Identify which cell holds the provided text, then report its (x, y) central coordinate. 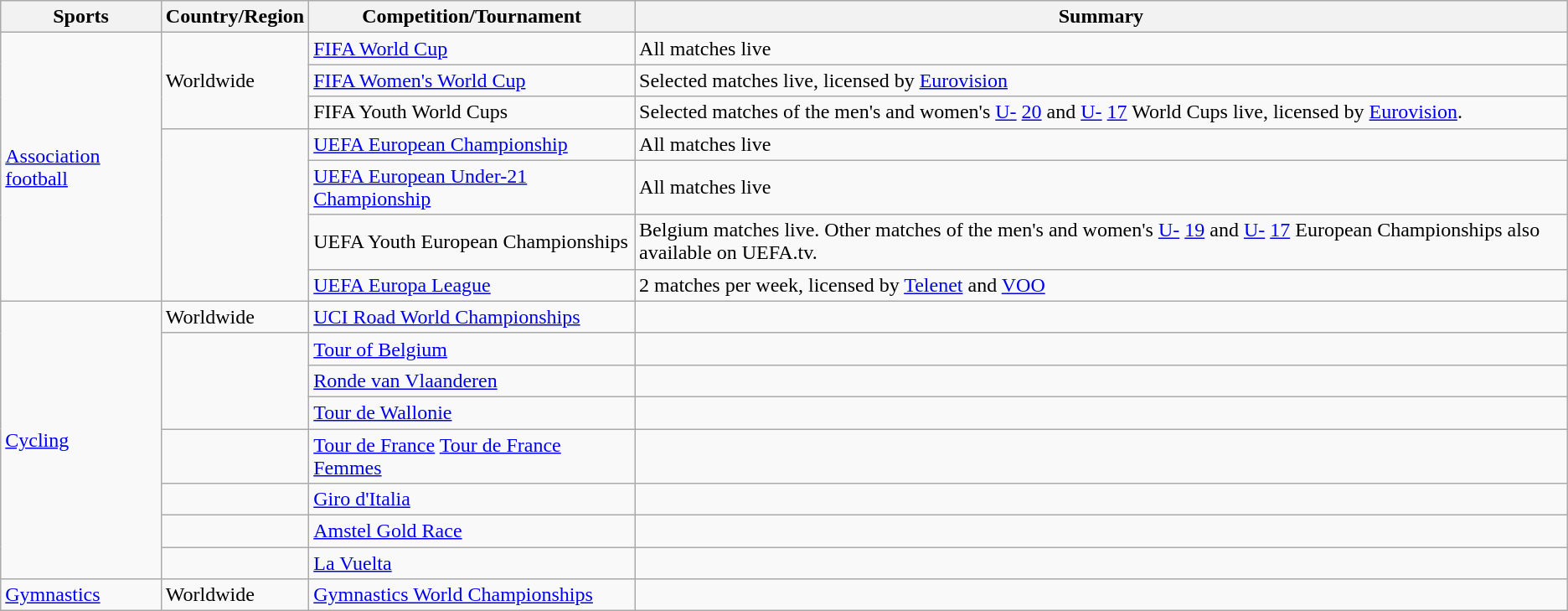
Selected matches of the men's and women's U- 20 and U- 17 World Cups live, licensed by Eurovision. (1101, 112)
La Vuelta (472, 563)
Ronde van Vlaanderen (472, 381)
Sports (81, 17)
FIFA Youth World Cups (472, 112)
Amstel Gold Race (472, 531)
UEFA Youth European Championships (472, 241)
Cycling (81, 440)
Tour de Wallonie (472, 412)
Tour de France Tour de France Femmes (472, 456)
Country/Region (235, 17)
Belgium matches live. Other matches of the men's and women's U- 19 and U- 17 European Championships also available on UEFA.tv. (1101, 241)
UEFA European Under-21 Championship (472, 188)
Selected matches live, licensed by Eurovision (1101, 80)
2 matches per week, licensed by Telenet and VOO (1101, 285)
Gymnastics World Championships (472, 595)
Association football (81, 167)
UCI Road World Championships (472, 317)
UEFA European Championship (472, 144)
Gymnastics (81, 595)
FIFA World Cup (472, 49)
Tour of Belgium (472, 349)
FIFA Women's World Cup (472, 80)
Giro d'Italia (472, 500)
Summary (1101, 17)
UEFA Europa League (472, 285)
Competition/Tournament (472, 17)
